Identify which cell holds the provided text, then report its (X, Y) central coordinate. 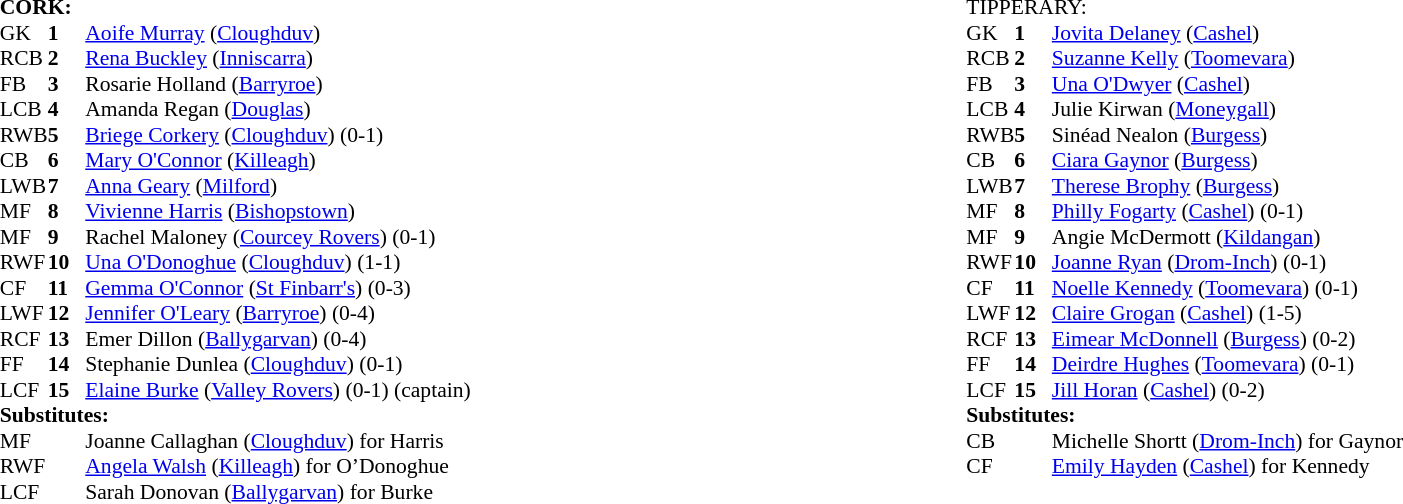
Therese Brophy (Burgess) (1228, 186)
Aoife Murray (Cloughduv) (278, 33)
Emily Hayden (Cashel) for Kennedy (1228, 467)
Noelle Kennedy (Toomevara) (0-1) (1228, 288)
Ciara Gaynor (Burgess) (1228, 161)
Claire Grogan (Cashel) (1-5) (1228, 313)
Rachel Maloney (Courcey Rovers) (0-1) (278, 237)
Vivienne Harris (Bishopstown) (278, 211)
Philly Fogarty (Cashel) (0-1) (1228, 211)
Mary O'Connor (Killeagh) (278, 161)
Una O'Dwyer (Cashel) (1228, 84)
Deirdre Hughes (Toomevara) (0-1) (1228, 365)
Briege Corkery (Cloughduv) (0-1) (278, 135)
Amanda Regan (Douglas) (278, 109)
Eimear McDonnell (Burgess) (0-2) (1228, 339)
Rosarie Holland (Barryroe) (278, 84)
Anna Geary (Milford) (278, 186)
Jennifer O'Leary (Barryroe) (0-4) (278, 313)
Gemma O'Connor (St Finbarr's) (0-3) (278, 288)
Una O'Donoghue (Cloughduv) (1-1) (278, 263)
Rena Buckley (Inniscarra) (278, 59)
Emer Dillon (Ballygarvan) (0-4) (278, 339)
Angela Walsh (Killeagh) for O’Donoghue (278, 467)
Stephanie Dunlea (Cloughduv) (0-1) (278, 365)
Sinéad Nealon (Burgess) (1228, 135)
Joanne Ryan (Drom-Inch) (0-1) (1228, 263)
Angie McDermott (Kildangan) (1228, 237)
Jovita Delaney (Cashel) (1228, 33)
Suzanne Kelly (Toomevara) (1228, 59)
Julie Kirwan (Moneygall) (1228, 109)
Joanne Callaghan (Cloughduv) for Harris (278, 441)
Jill Horan (Cashel) (0-2) (1228, 390)
Elaine Burke (Valley Rovers) (0-1) (captain) (278, 390)
Michelle Shortt (Drom-Inch) for Gaynor (1228, 441)
